Scan for the cell matching the given text and deliver its (x, y) coordinate at center. 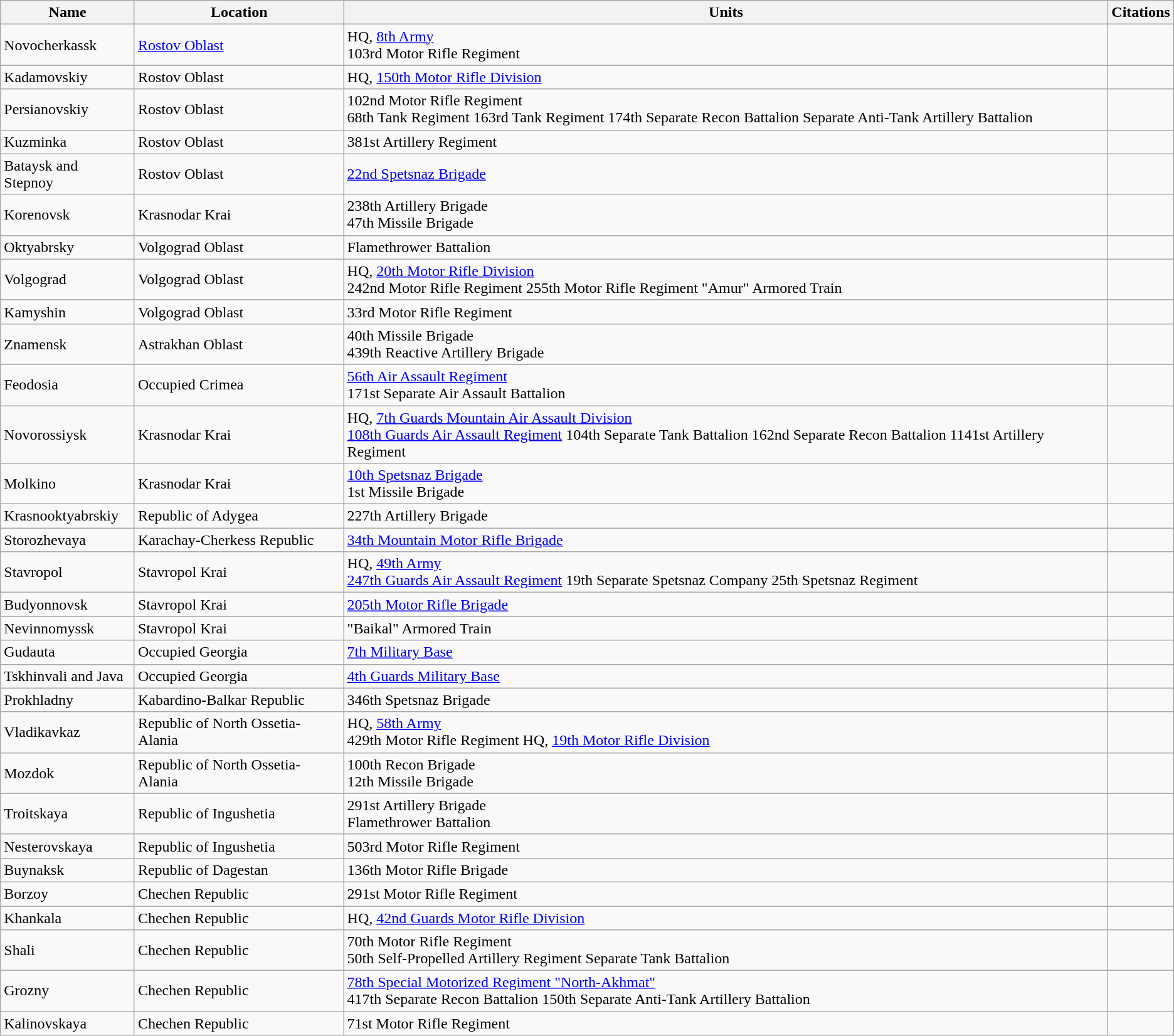
Molkino (68, 484)
Nesterovskaya (68, 846)
33rd Motor Rifle Regiment (726, 312)
Nevinnomyssk (68, 628)
56th Air Assault Regiment171st Separate Air Assault Battalion (726, 385)
34th Mountain Motor Rifle Brigade (726, 540)
503rd Motor Rifle Regiment (726, 846)
Vladikavkaz (68, 732)
HQ, 20th Motor Rifle Division242nd Motor Rifle Regiment 255th Motor Rifle Regiment "Amur" Armored Train (726, 280)
Volgograd (68, 280)
Astrakhan Oblast (239, 344)
HQ, 58th Army429th Motor Rifle Regiment HQ, 19th Motor Rifle Division (726, 732)
Znamensk (68, 344)
10th Spetsnaz Brigade1st Missile Brigade (726, 484)
Novorossiysk (68, 434)
Persianovskiy (68, 109)
HQ, 49th Army247th Guards Air Assault Regiment 19th Separate Spetsnaz Company 25th Spetsnaz Regiment (726, 572)
Republic of Adygea (239, 516)
Gudauta (68, 652)
102nd Motor Rifle Regiment68th Tank Regiment 163rd Tank Regiment 174th Separate Recon Battalion Separate Anti-Tank Artillery Battalion (726, 109)
Krasnooktyabrskiy (68, 516)
Units (726, 13)
40th Missile Brigade439th Reactive Artillery Brigade (726, 344)
Citations (1141, 13)
291st Artillery BrigadeFlamethrower Battalion (726, 814)
Kalinovskaya (68, 1023)
Budyonnovsk (68, 605)
Kadamovskiy (68, 77)
70th Motor Rifle Regiment50th Self-Propelled Artillery Regiment Separate Tank Battalion (726, 951)
HQ, 8th Army103rd Motor Rifle Regiment (726, 45)
346th Spetsnaz Brigade (726, 700)
Location (239, 13)
"Baikal" Armored Train (726, 628)
Name (68, 13)
100th Recon Brigade12th Missile Brigade (726, 773)
Flamethrower Battalion (726, 247)
Bataysk and Stepnoy (68, 174)
Kamyshin (68, 312)
7th Military Base (726, 652)
291st Motor Rifle Regiment (726, 894)
Khankala (68, 917)
Kabardino-Balkar Republic (239, 700)
Mozdok (68, 773)
Korenovsk (68, 214)
Borzoy (68, 894)
71st Motor Rifle Regiment (726, 1023)
4th Guards Military Base (726, 676)
Republic of Dagestan (239, 870)
Prokhladny (68, 700)
78th Special Motorized Regiment "North-Akhmat"417th Separate Recon Battalion 150th Separate Anti-Tank Artillery Battalion (726, 991)
HQ, 150th Motor Rifle Division (726, 77)
238th Artillery Brigade47th Missile Brigade (726, 214)
381st Artillery Regiment (726, 142)
Kuzminka (68, 142)
Troitskaya (68, 814)
Feodosia (68, 385)
HQ, 42nd Guards Motor Rifle Division (726, 917)
Shali (68, 951)
136th Motor Rifle Brigade (726, 870)
Occupied Crimea (239, 385)
227th Artillery Brigade (726, 516)
Karachay-Cherkess Republic (239, 540)
Novocherkassk (68, 45)
Oktyabrsky (68, 247)
Tskhinvali and Java (68, 676)
205th Motor Rifle Brigade (726, 605)
22nd Spetsnaz Brigade (726, 174)
Stavropol (68, 572)
Grozny (68, 991)
Storozhevaya (68, 540)
Buynaksk (68, 870)
